Capture the cell that displays the provided text and extract its [X, Y] central coordinate. 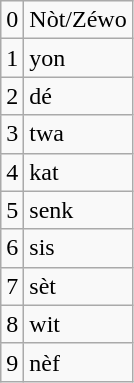
7 [12, 286]
6 [12, 248]
8 [12, 324]
1 [12, 58]
9 [12, 362]
nèf [78, 362]
Nòt/Zéwo [78, 20]
senk [78, 210]
yon [78, 58]
2 [12, 96]
sèt [78, 286]
5 [12, 210]
0 [12, 20]
wit [78, 324]
dé [78, 96]
kat [78, 172]
3 [12, 134]
twa [78, 134]
4 [12, 172]
sis [78, 248]
